Locate the cell with the specified text and output its (x, y) center coordinate. 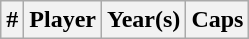
# (12, 20)
Year(s) (144, 20)
Caps (218, 20)
Player (63, 20)
